Scan for the cell matching the given text and deliver its (x, y) coordinate at center. 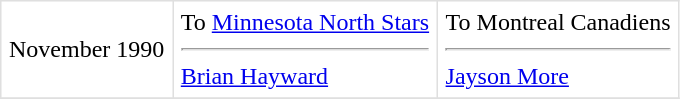
November 1990 (87, 50)
To Minnesota North Stars Brian Hayward (306, 50)
To Montreal Canadiens Jayson More (558, 50)
